Return (X, Y) of the center of cell containing provided text 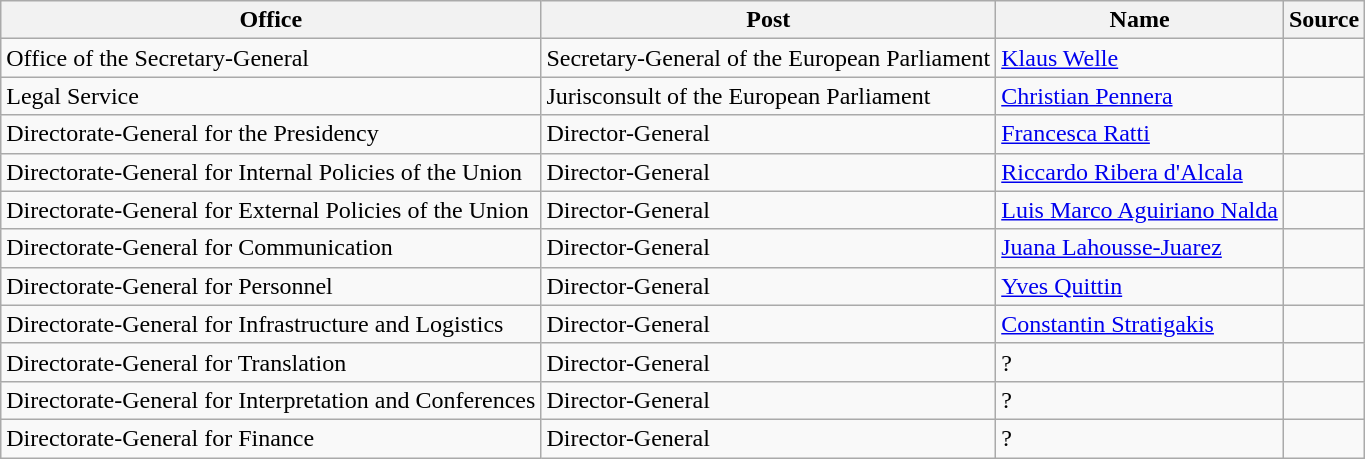
Constantin Stratigakis (1140, 324)
Klaus Welle (1140, 58)
Legal Service (271, 96)
Directorate-General for Personnel (271, 286)
Directorate-General for Communication (271, 248)
Luis Marco Aguiriano Nalda (1140, 210)
Directorate-General for External Policies of the Union (271, 210)
Directorate-General for Finance (271, 438)
Jurisconsult of the European Parliament (768, 96)
Yves Quittin (1140, 286)
Francesca Ratti (1140, 134)
Directorate-General for Internal Policies of the Union (271, 172)
Secretary-General of the European Parliament (768, 58)
Office of the Secretary-General (271, 58)
Directorate-General for Translation (271, 362)
Office (271, 20)
Name (1140, 20)
Directorate-General for the Presidency (271, 134)
Directorate-General for Interpretation and Conferences (271, 400)
Riccardo Ribera d'Alcala (1140, 172)
Directorate-General for Infrastructure and Logistics (271, 324)
Christian Pennera (1140, 96)
Juana Lahousse-Juarez (1140, 248)
Post (768, 20)
Source (1324, 20)
